From the cell containing the given text, extract its center point as [X, Y] coordinate. 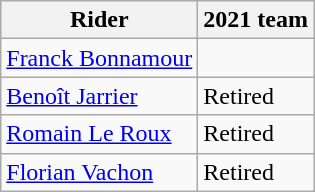
Rider [100, 20]
Florian Vachon [100, 172]
2021 team [256, 20]
Romain Le Roux [100, 134]
Franck Bonnamour [100, 58]
Benoît Jarrier [100, 96]
